Detect which cell encompasses the target text, then output its (x, y) center coordinate. 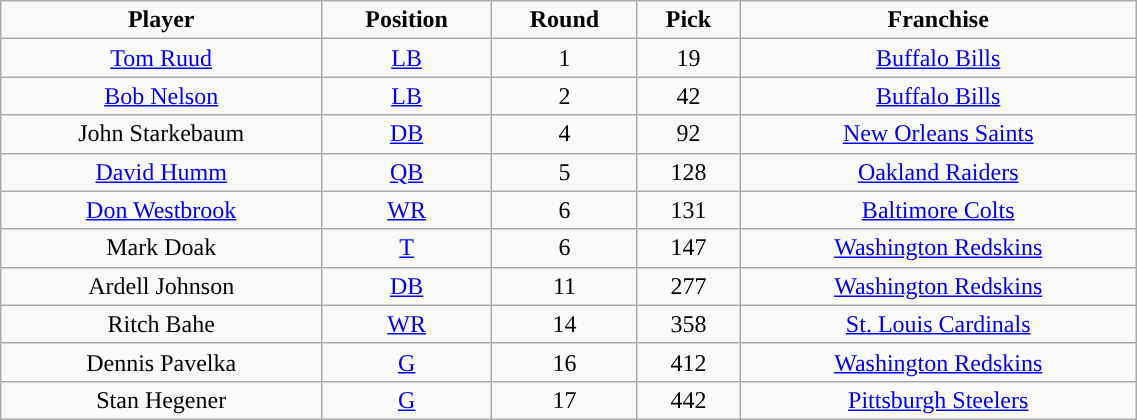
412 (688, 362)
14 (565, 324)
Dennis Pavelka (162, 362)
128 (688, 172)
Don Westbrook (162, 210)
442 (688, 400)
17 (565, 400)
Player (162, 20)
147 (688, 248)
Ardell Johnson (162, 286)
David Humm (162, 172)
Baltimore Colts (938, 210)
2 (565, 96)
Ritch Bahe (162, 324)
QB (407, 172)
Tom Ruud (162, 58)
4 (565, 134)
277 (688, 286)
John Starkebaum (162, 134)
1 (565, 58)
358 (688, 324)
Pittsburgh Steelers (938, 400)
Bob Nelson (162, 96)
42 (688, 96)
11 (565, 286)
New Orleans Saints (938, 134)
Mark Doak (162, 248)
16 (565, 362)
131 (688, 210)
Pick (688, 20)
Stan Hegener (162, 400)
19 (688, 58)
St. Louis Cardinals (938, 324)
Position (407, 20)
Franchise (938, 20)
5 (565, 172)
92 (688, 134)
Oakland Raiders (938, 172)
Round (565, 20)
T (407, 248)
